Find where the given text appears and provide that cell's center as [X, Y] coordinate. 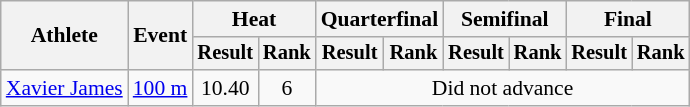
Athlete [64, 36]
Did not advance [503, 88]
10.40 [225, 88]
100 m [160, 88]
Quarterfinal [380, 19]
Xavier James [64, 88]
Semifinal [504, 19]
6 [287, 88]
Final [628, 19]
Event [160, 36]
Heat [254, 19]
